Capture the cell that displays the provided text and extract its [x, y] central coordinate. 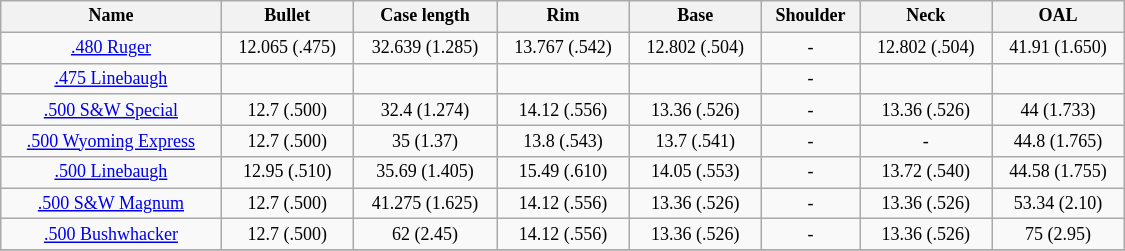
Neck [926, 16]
35 (1.37) [425, 140]
15.49 (.610) [563, 172]
Base [695, 16]
13.72 (.540) [926, 172]
.500 S&W Magnum [111, 204]
.500 Linebaugh [111, 172]
13.767 (.542) [563, 48]
13.7 (.541) [695, 140]
41.91 (1.650) [1058, 48]
35.69 (1.405) [425, 172]
.475 Linebaugh [111, 78]
.500 S&W Special [111, 110]
.500 Wyoming Express [111, 140]
44 (1.733) [1058, 110]
.480 Ruger [111, 48]
44.8 (1.765) [1058, 140]
44.58 (1.755) [1058, 172]
Name [111, 16]
32.4 (1.274) [425, 110]
53.34 (2.10) [1058, 204]
Case length [425, 16]
32.639 (1.285) [425, 48]
12.95 (.510) [287, 172]
.500 Bushwhacker [111, 234]
OAL [1058, 16]
62 (2.45) [425, 234]
Rim [563, 16]
41.275 (1.625) [425, 204]
13.8 (.543) [563, 140]
12.065 (.475) [287, 48]
14.05 (.553) [695, 172]
Shoulder [810, 16]
Bullet [287, 16]
75 (2.95) [1058, 234]
